Provide the (x, y) coordinate of the cell's center where the given text is located.  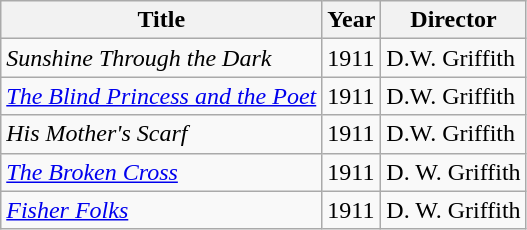
Fisher Folks (162, 210)
The Broken Cross (162, 172)
His Mother's Scarf (162, 134)
Title (162, 20)
Year (352, 20)
The Blind Princess and the Poet (162, 96)
Sunshine Through the Dark (162, 58)
Director (454, 20)
